Pinpoint the cell where the given text exists, returning its [X, Y] midpoint coordinate. 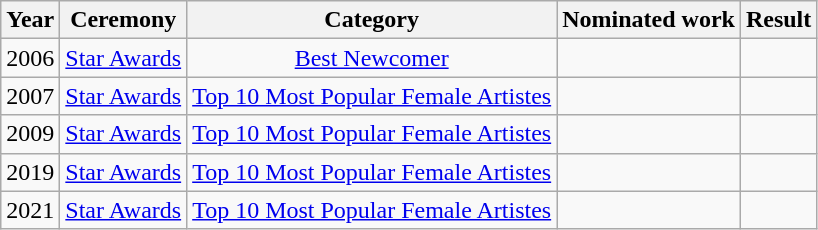
Year [30, 20]
Nominated work [649, 20]
Ceremony [124, 20]
2006 [30, 58]
2007 [30, 96]
Best Newcomer [372, 58]
Category [372, 20]
2009 [30, 134]
2019 [30, 172]
2021 [30, 210]
Result [778, 20]
